Identify which cell holds the provided text, then report its [X, Y] central coordinate. 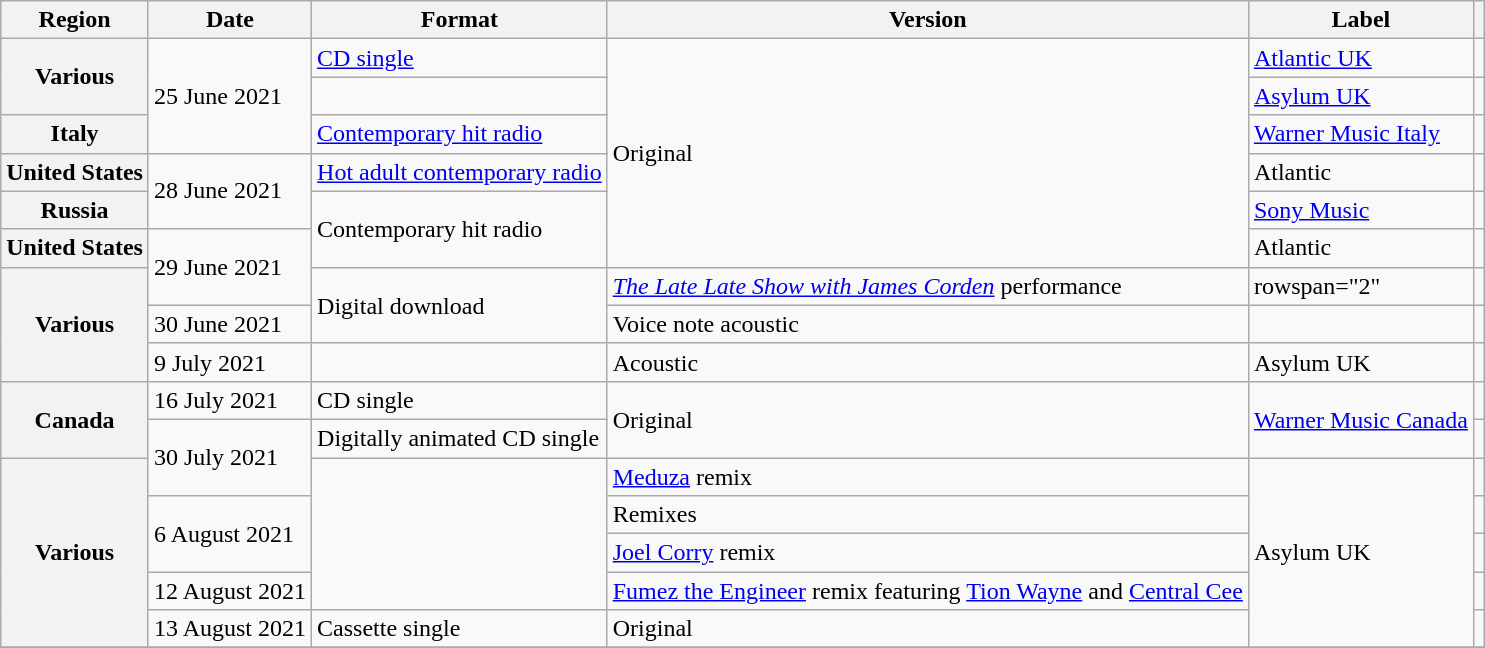
Digitally animated CD single [460, 438]
Cassette single [460, 629]
28 June 2021 [230, 191]
Date [230, 20]
Sony Music [1360, 210]
Russia [75, 210]
Remixes [928, 515]
9 July 2021 [230, 362]
29 June 2021 [230, 267]
Digital download [460, 305]
Warner Music Canada [1360, 419]
rowspan="2" [1360, 286]
25 June 2021 [230, 96]
30 July 2021 [230, 457]
Canada [75, 419]
Voice note acoustic [928, 324]
12 August 2021 [230, 591]
13 August 2021 [230, 629]
16 July 2021 [230, 400]
Fumez the Engineer remix featuring Tion Wayne and Central Cee [928, 591]
Warner Music Italy [1360, 134]
Version [928, 20]
Region [75, 20]
The Late Late Show with James Corden performance [928, 286]
Hot adult contemporary radio [460, 172]
Meduza remix [928, 477]
6 August 2021 [230, 534]
Italy [75, 134]
Acoustic [928, 362]
Format [460, 20]
Atlantic UK [1360, 58]
30 June 2021 [230, 324]
Label [1360, 20]
Joel Corry remix [928, 553]
